Return [x, y] of the center of cell containing provided text 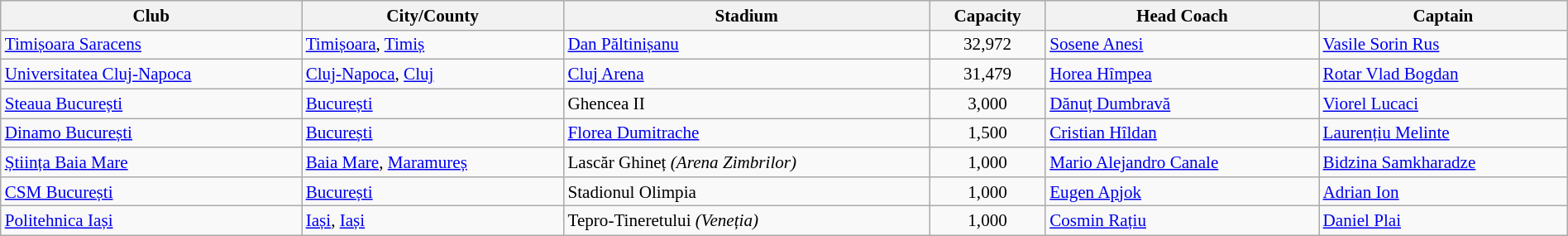
Știința Baia Mare [151, 162]
Dănuț Dumbravă [1182, 103]
Florea Dumitrache [746, 132]
Club [151, 15]
Baia Mare, Maramureș [433, 162]
Cristian Hîldan [1182, 132]
Stadionul Olimpia [746, 190]
Iași, Iași [433, 220]
1,500 [987, 132]
Timișoara Saracens [151, 45]
Vasile Sorin Rus [1444, 45]
Dinamo București [151, 132]
Bidzina Samkharadze [1444, 162]
Steaua București [151, 103]
Dan Păltinișanu [746, 45]
Lascăr Ghineț (Arena Zimbrilor) [746, 162]
31,479 [987, 75]
Timișoara, Timiș [433, 45]
City/County [433, 15]
Cosmin Rațiu [1182, 220]
Rotar Vlad Bogdan [1444, 75]
Viorel Lucaci [1444, 103]
Universitatea Cluj-Napoca [151, 75]
Laurențiu Melinte [1444, 132]
3,000 [987, 103]
Head Coach [1182, 15]
Cluj-Napoca, Cluj [433, 75]
Politehnica Iași [151, 220]
Sosene Anesi [1182, 45]
Tepro-Tineretului (Veneția) [746, 220]
Horea Hîmpea [1182, 75]
Daniel Plai [1444, 220]
Capacity [987, 15]
CSM București [151, 190]
Ghencea II [746, 103]
Stadium [746, 15]
32,972 [987, 45]
Adrian Ion [1444, 190]
Cluj Arena [746, 75]
Captain [1444, 15]
Mario Alejandro Canale [1182, 162]
Eugen Apjok [1182, 190]
